Determine the [x, y] coordinate at the center of the cell enclosing the given text.  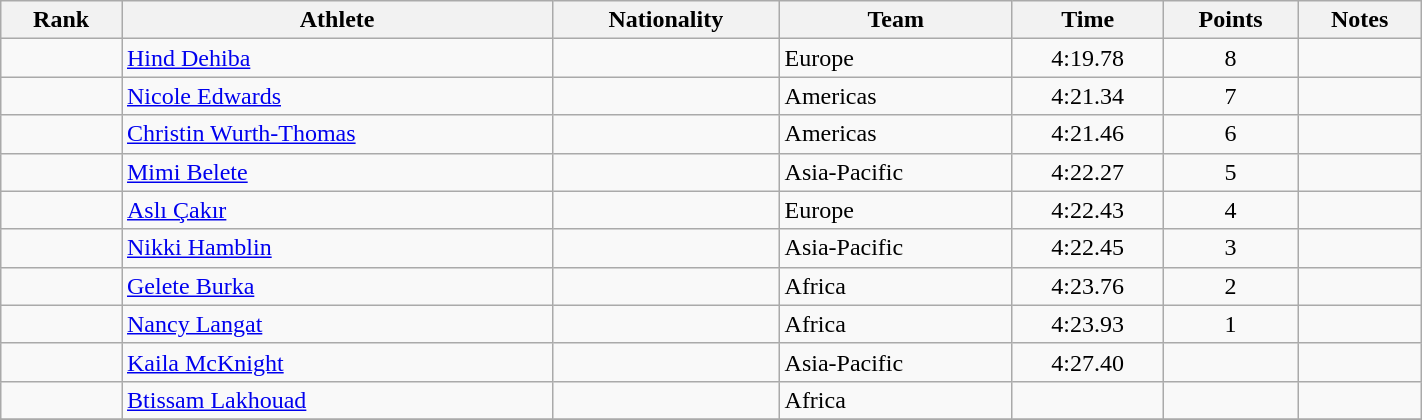
4:22.27 [1088, 172]
Rank [62, 20]
Time [1088, 20]
Notes [1360, 20]
7 [1230, 96]
Aslı Çakır [338, 210]
4 [1230, 210]
8 [1230, 58]
Team [896, 20]
Kaila McKnight [338, 362]
Nikki Hamblin [338, 248]
4:19.78 [1088, 58]
4:27.40 [1088, 362]
4:21.34 [1088, 96]
Hind Dehiba [338, 58]
5 [1230, 172]
2 [1230, 286]
6 [1230, 134]
Nicole Edwards [338, 96]
3 [1230, 248]
Mimi Belete [338, 172]
Christin Wurth-Thomas [338, 134]
4:22.43 [1088, 210]
Btissam Lakhouad [338, 400]
4:21.46 [1088, 134]
Athlete [338, 20]
Points [1230, 20]
4:23.93 [1088, 324]
1 [1230, 324]
4:22.45 [1088, 248]
Gelete Burka [338, 286]
Nancy Langat [338, 324]
4:23.76 [1088, 286]
Nationality [666, 20]
